Pinpoint the cell where the given text exists, returning its [X, Y] midpoint coordinate. 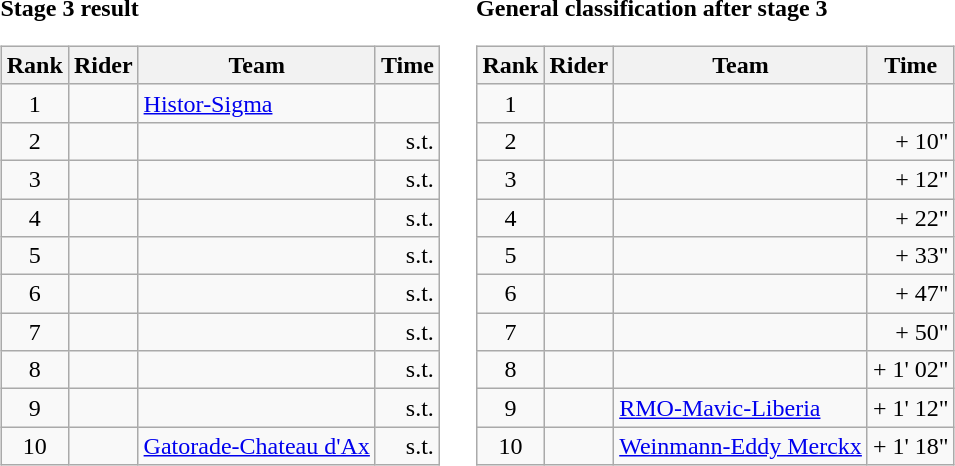
Weinmann-Eddy Merckx [741, 446]
+ 22" [910, 217]
+ 50" [910, 332]
+ 1' 12" [910, 408]
RMO-Mavic-Liberia [741, 408]
+ 33" [910, 256]
+ 47" [910, 294]
+ 1' 02" [910, 370]
Histor-Sigma [256, 103]
+ 12" [910, 179]
+ 10" [910, 141]
+ 1' 18" [910, 446]
Gatorade-Chateau d'Ax [256, 446]
